Extract the [X, Y] coordinate from the center of the cell holding the provided text.  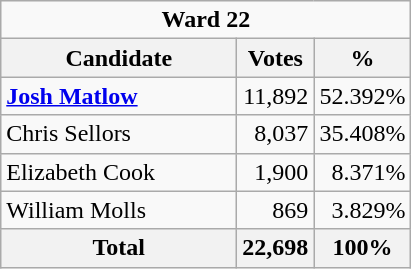
Chris Sellors [119, 134]
Candidate [119, 58]
100% [362, 248]
1,900 [276, 172]
William Molls [119, 210]
35.408% [362, 134]
Josh Matlow [119, 96]
52.392% [362, 96]
8.371% [362, 172]
869 [276, 210]
22,698 [276, 248]
8,037 [276, 134]
Total [119, 248]
Elizabeth Cook [119, 172]
Ward 22 [206, 20]
11,892 [276, 96]
Votes [276, 58]
3.829% [362, 210]
% [362, 58]
